Return [X, Y] of the center of cell containing provided text 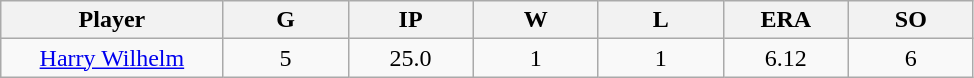
5 [286, 58]
IP [410, 20]
6 [910, 58]
25.0 [410, 58]
L [660, 20]
W [536, 20]
6.12 [786, 58]
SO [910, 20]
Harry Wilhelm [112, 58]
Player [112, 20]
ERA [786, 20]
G [286, 20]
